Scan for the cell matching the given text and deliver its (X, Y) coordinate at center. 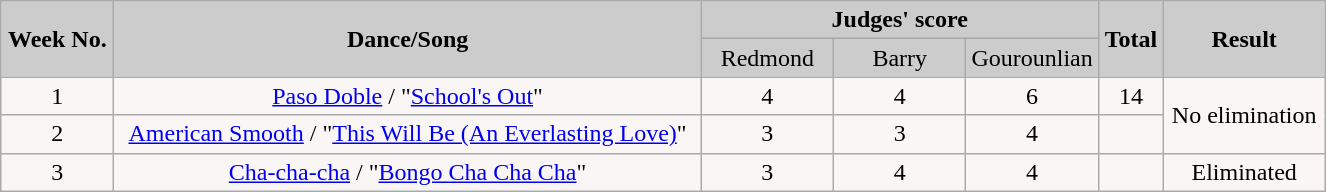
6 (1032, 96)
Judges' score (900, 20)
Cha-cha-cha / "Bongo Cha Cha Cha" (408, 172)
1 (58, 96)
Dance/Song (408, 39)
Barry (900, 58)
Week No. (58, 39)
Paso Doble / "School's Out" (408, 96)
Eliminated (1244, 172)
Total (1131, 39)
14 (1131, 96)
Gourounlian (1032, 58)
2 (58, 134)
Redmond (767, 58)
American Smooth / "This Will Be (An Everlasting Love)" (408, 134)
Result (1244, 39)
No elimination (1244, 115)
